Return the [x, y] coordinate for the center point of the cell that contains the specified text.  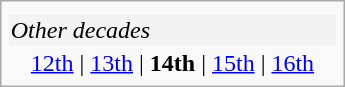
12th | 13th | 14th | 15th | 16th [172, 63]
Other decades [172, 30]
